Return (x, y) of the center of cell containing provided text 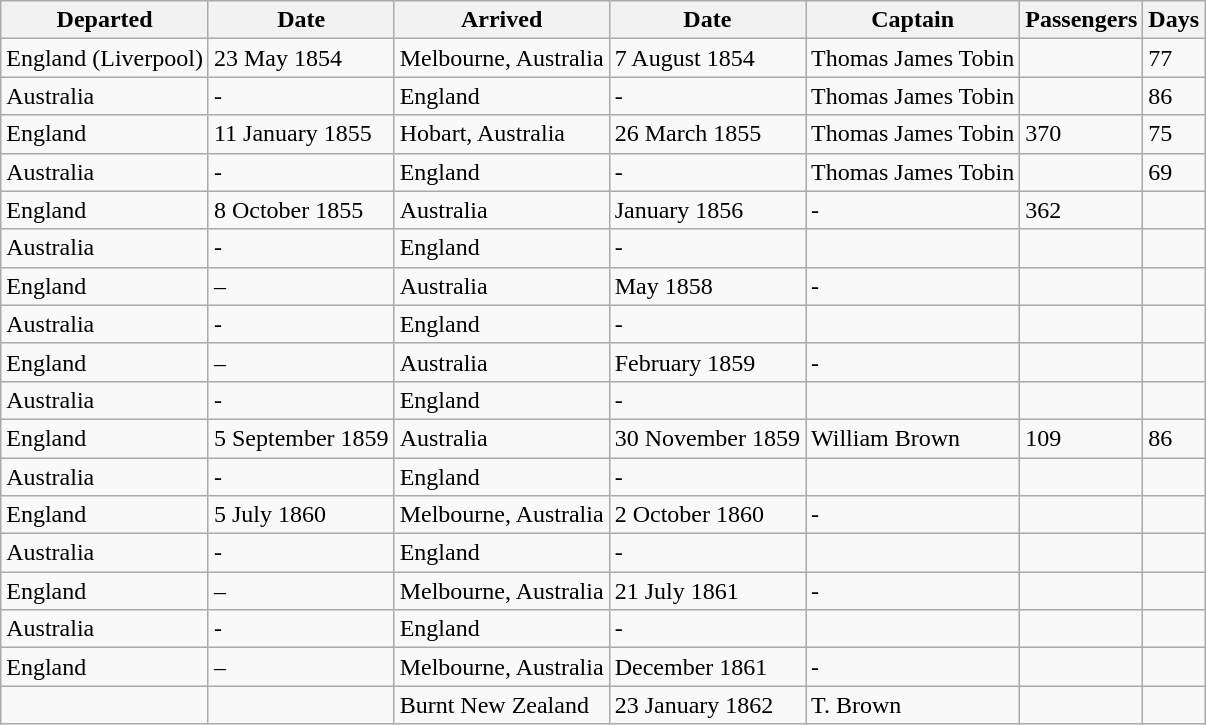
7 August 1854 (707, 58)
Captain (913, 20)
January 1856 (707, 210)
77 (1174, 58)
5 July 1860 (301, 515)
England (Liverpool) (105, 58)
Arrived (502, 20)
370 (1082, 134)
11 January 1855 (301, 134)
February 1859 (707, 362)
Passengers (1082, 20)
23 May 1854 (301, 58)
26 March 1855 (707, 134)
109 (1082, 438)
Hobart, Australia (502, 134)
May 1858 (707, 286)
23 January 1862 (707, 705)
Burnt New Zealand (502, 705)
5 September 1859 (301, 438)
William Brown (913, 438)
8 October 1855 (301, 210)
69 (1174, 172)
75 (1174, 134)
December 1861 (707, 667)
362 (1082, 210)
21 July 1861 (707, 591)
Days (1174, 20)
30 November 1859 (707, 438)
2 October 1860 (707, 515)
T. Brown (913, 705)
Departed (105, 20)
